Return [X, Y] of the center of cell containing provided text 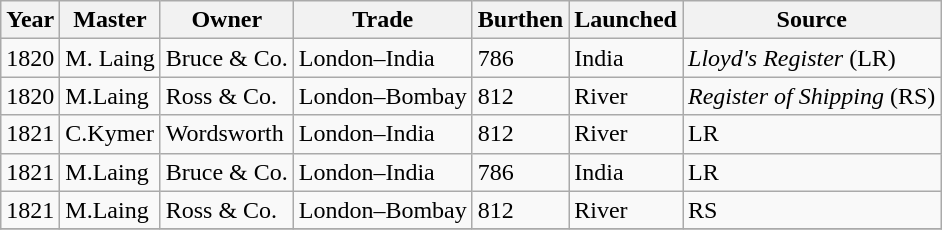
C.Kymer [110, 134]
Burthen [520, 20]
Master [110, 20]
Lloyd's Register (LR) [811, 58]
M. Laing [110, 58]
RS [811, 210]
Owner [226, 20]
Launched [626, 20]
Year [30, 20]
Trade [382, 20]
Source [811, 20]
Wordsworth [226, 134]
Register of Shipping (RS) [811, 96]
